Search for the cell housing the specified text and yield its [x, y] center coordinate. 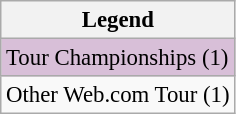
Other Web.com Tour (1) [118, 95]
Tour Championships (1) [118, 58]
Legend [118, 20]
